Capture the cell that displays the provided text and extract its (X, Y) central coordinate. 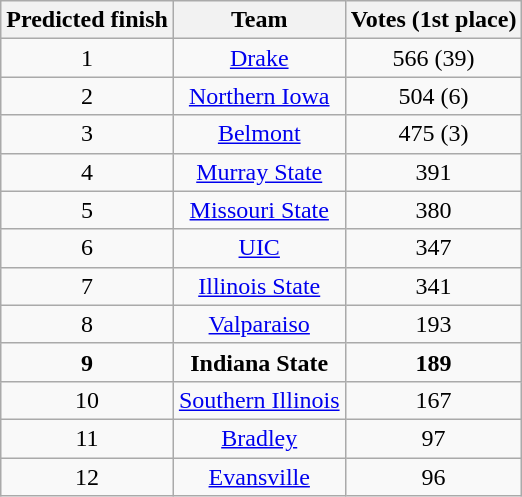
7 (88, 286)
475 (3) (434, 134)
189 (434, 362)
391 (434, 172)
5 (88, 210)
Team (259, 20)
Southern Illinois (259, 400)
Missouri State (259, 210)
10 (88, 400)
Northern Iowa (259, 96)
Bradley (259, 438)
UIC (259, 248)
2 (88, 96)
4 (88, 172)
Evansville (259, 477)
566 (39) (434, 58)
11 (88, 438)
193 (434, 324)
504 (6) (434, 96)
347 (434, 248)
3 (88, 134)
12 (88, 477)
Illinois State (259, 286)
167 (434, 400)
341 (434, 286)
1 (88, 58)
Votes (1st place) (434, 20)
380 (434, 210)
97 (434, 438)
Murray State (259, 172)
6 (88, 248)
96 (434, 477)
9 (88, 362)
Valparaiso (259, 324)
Predicted finish (88, 20)
Drake (259, 58)
Belmont (259, 134)
8 (88, 324)
Indiana State (259, 362)
